Determine the (x, y) coordinate at the center of the cell enclosing the given text.  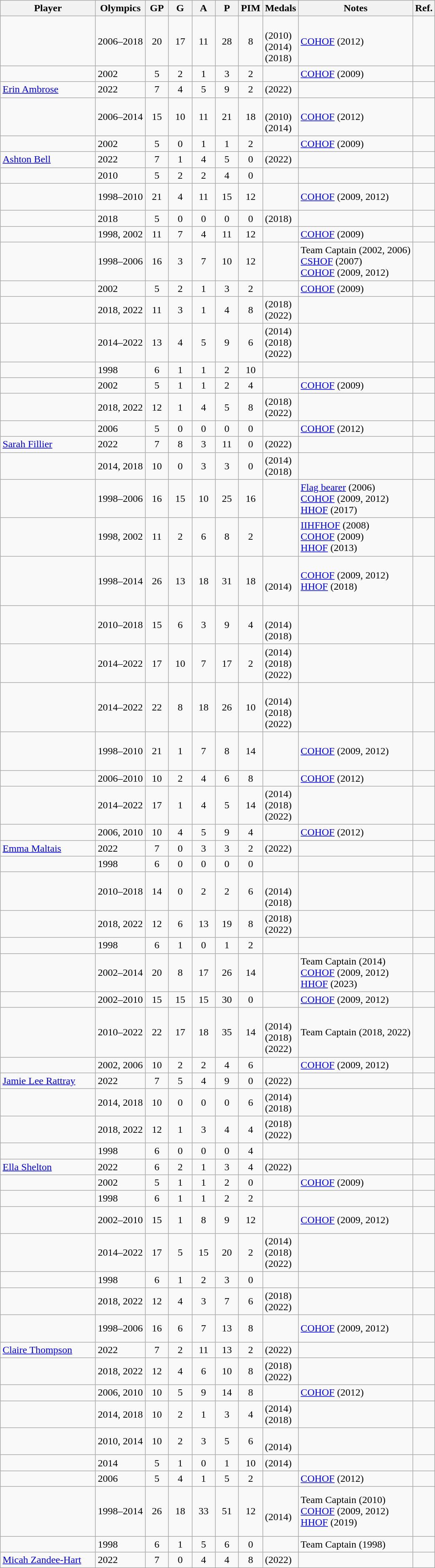
Ashton Bell (48, 160)
Micah Zandee-Hart (48, 1560)
P (227, 8)
Team Captain (2014) COHOF (2009, 2012)HHOF (2023) (356, 972)
Ref. (424, 8)
35 (227, 1032)
G (180, 8)
33 (203, 1511)
Jamie Lee Rattray (48, 1081)
Emma Maltais (48, 848)
(2010) (2014) (280, 117)
2010, 2014 (120, 1441)
COHOF (2009, 2012)HHOF (2018) (356, 581)
Sarah Fillier (48, 444)
Medals (280, 8)
31 (227, 581)
2006–2018 (120, 41)
Team Captain (2010)COHOF (2009, 2012)HHOF (2019) (356, 1511)
2006–2014 (120, 117)
28 (227, 41)
Team Captain (2002, 2006)CSHOF (2007)COHOF (2009, 2012) (356, 261)
Team Captain (1998) (356, 1544)
2006–2010 (120, 778)
2010 (120, 175)
Ella Shelton (48, 1167)
19 (227, 924)
GP (157, 8)
IIHFHOF (2008)COHOF (2009)HHOF (2013) (356, 537)
Flag bearer (2006)COHOF (2009, 2012)HHOF (2017) (356, 499)
25 (227, 499)
(2018) (280, 218)
Player (48, 8)
2010–2022 (120, 1032)
(2010) (2014) (2018) (280, 41)
2014 (120, 1463)
Erin Ambrose (48, 90)
Olympics (120, 8)
Team Captain (2018, 2022) (356, 1032)
PIM (251, 8)
2002, 2006 (120, 1065)
2018 (120, 218)
30 (227, 1000)
2002–2014 (120, 972)
51 (227, 1511)
Notes (356, 8)
Claire Thompson (48, 1350)
A (203, 8)
